Detect which cell encompasses the target text, then output its [x, y] center coordinate. 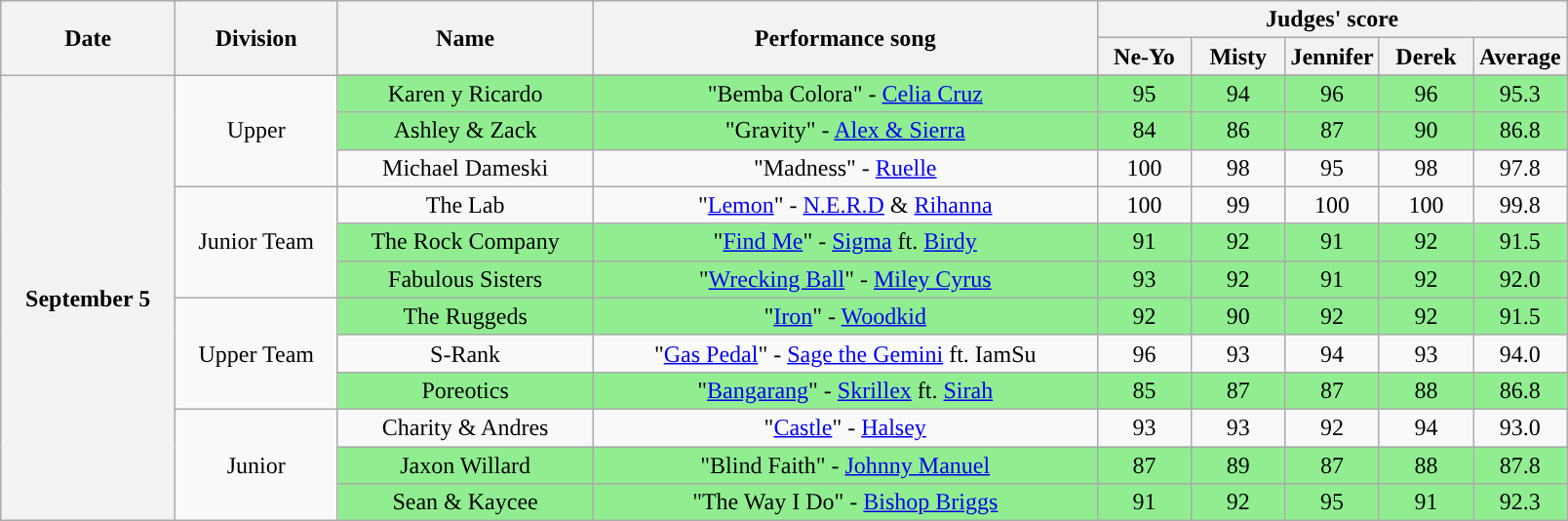
85 [1144, 390]
"Iron" - Woodkid [844, 316]
"Madness" - Ruelle [844, 168]
Upper [256, 131]
"Wrecking Ball" - Miley Cyrus [844, 279]
Name [465, 38]
The Lab [465, 205]
"Lemon" - N.E.R.D & Rihanna [844, 205]
Judges' score [1332, 20]
Sean & Kaycee [465, 502]
93.0 [1520, 427]
Michael Dameski [465, 168]
92.0 [1520, 279]
99.8 [1520, 205]
Junior Team [256, 242]
Jennifer [1332, 57]
"Gravity" - Alex & Sierra [844, 131]
"The Way I Do" - Bishop Briggs [844, 502]
Derek [1426, 57]
89 [1238, 465]
September 5 [88, 299]
"Gas Pedal" - Sage the Gemini ft. IamSu [844, 353]
S-Rank [465, 353]
Fabulous Sisters [465, 279]
86 [1238, 131]
"Find Me" - Sigma ft. Birdy [844, 242]
Average [1520, 57]
95.3 [1520, 94]
"Bemba Colora" - Celia Cruz [844, 94]
Ashley & Zack [465, 131]
Junior [256, 464]
94.0 [1520, 353]
"Bangarang" - Skrillex ft. Sirah [844, 390]
Jaxon Willard [465, 465]
The Ruggeds [465, 316]
Misty [1238, 57]
84 [1144, 131]
Charity & Andres [465, 427]
87.8 [1520, 465]
"Blind Faith" - Johnny Manuel [844, 465]
Performance song [844, 38]
92.3 [1520, 502]
Upper Team [256, 353]
Ne-Yo [1144, 57]
97.8 [1520, 168]
Division [256, 38]
The Rock Company [465, 242]
"Castle" - Halsey [844, 427]
Karen y Ricardo [465, 94]
Poreotics [465, 390]
Date [88, 38]
99 [1238, 205]
